Pinpoint the cell where the given text exists, returning its [X, Y] midpoint coordinate. 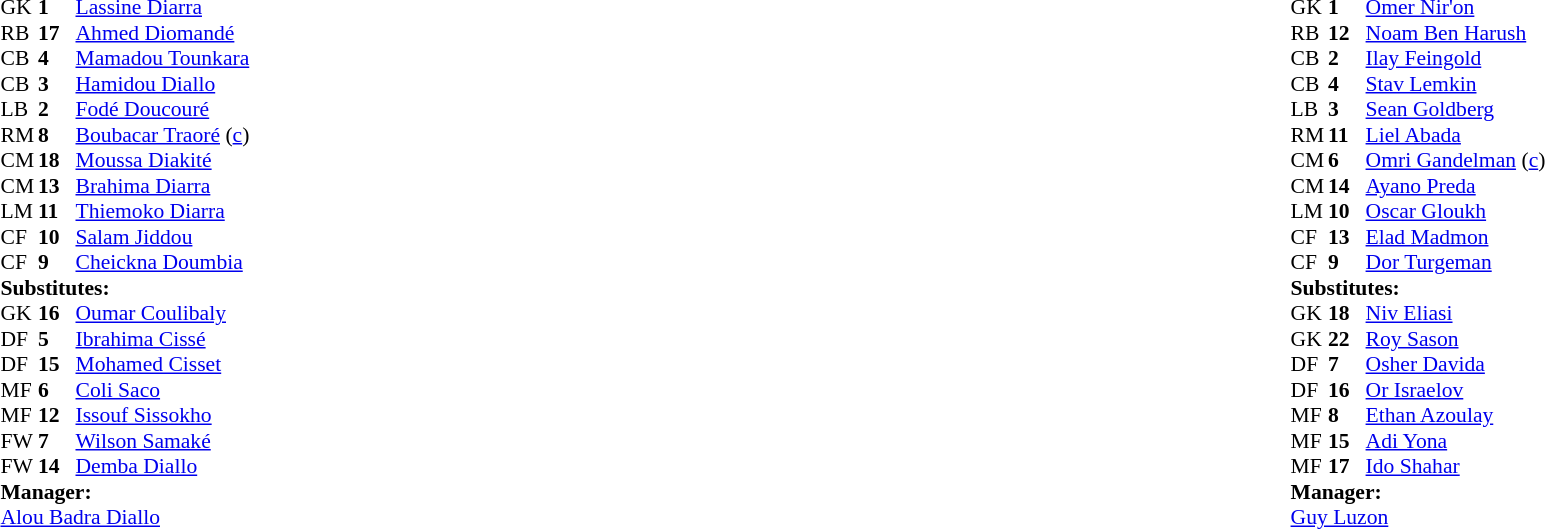
Mohamed Cisset [163, 365]
Coli Saco [163, 390]
Brahima Diarra [163, 186]
Boubacar Traoré (c) [163, 135]
5 [57, 339]
Mamadou Tounkara [163, 59]
Hamidou Diallo [163, 84]
22 [1347, 339]
Wilson Samaké [163, 441]
Ahmed Diomandé [163, 33]
Manager: [124, 492]
Demba Diallo [163, 467]
Cheickna Doumbia [163, 263]
Issouf Sissokho [163, 415]
Ibrahima Cissé [163, 339]
Oumar Coulibaly [163, 313]
Fodé Doucouré [163, 109]
Salam Jiddou [163, 237]
Thiemoko Diarra [163, 211]
Substitutes: [124, 288]
Moussa Diakité [163, 161]
